Pinpoint the cell where the given text exists, returning its [X, Y] midpoint coordinate. 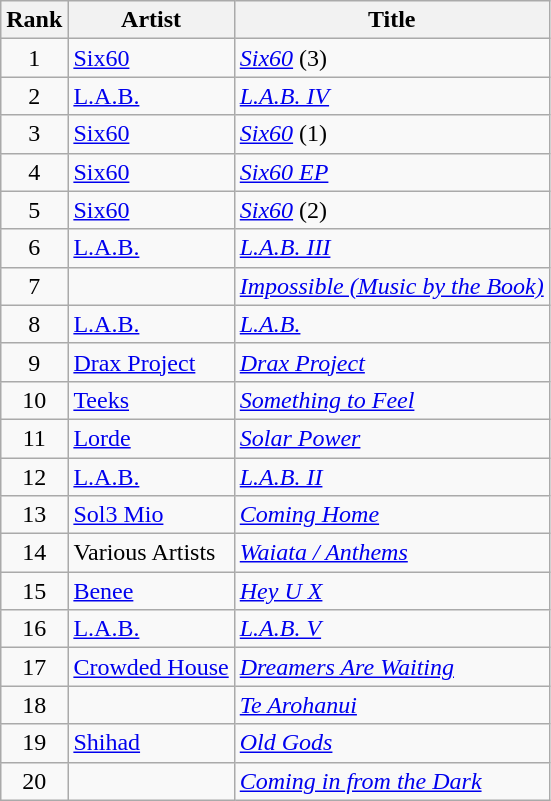
Shihad [151, 743]
Old Gods [392, 743]
Benee [151, 591]
Six60 (2) [392, 210]
Te Arohanui [392, 705]
Six60 (3) [392, 58]
Sol3 Mio [151, 515]
3 [34, 134]
L.A.B. V [392, 629]
Solar Power [392, 438]
2 [34, 96]
4 [34, 172]
17 [34, 667]
Waiata / Anthems [392, 553]
6 [34, 248]
12 [34, 477]
L.A.B. III [392, 248]
Various Artists [151, 553]
19 [34, 743]
Lorde [151, 438]
5 [34, 210]
Artist [151, 20]
7 [34, 286]
Crowded House [151, 667]
L.A.B. II [392, 477]
15 [34, 591]
Hey U X [392, 591]
Six60 EP [392, 172]
16 [34, 629]
13 [34, 515]
20 [34, 781]
Title [392, 20]
Teeks [151, 400]
14 [34, 553]
9 [34, 362]
11 [34, 438]
L.A.B. IV [392, 96]
10 [34, 400]
Rank [34, 20]
Impossible (Music by the Book) [392, 286]
1 [34, 58]
18 [34, 705]
Coming Home [392, 515]
8 [34, 324]
Coming in from the Dark [392, 781]
Something to Feel [392, 400]
Dreamers Are Waiting [392, 667]
Six60 (1) [392, 134]
